From the cell containing the given text, extract its center point as [X, Y] coordinate. 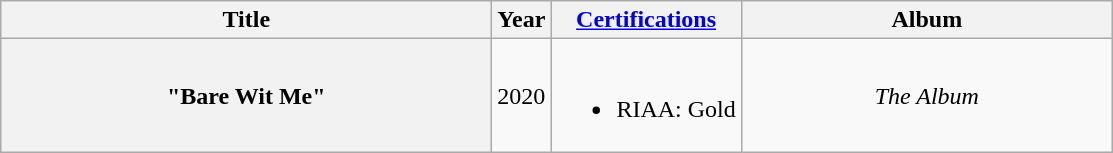
"Bare Wit Me" [246, 96]
Title [246, 20]
RIAA: Gold [646, 96]
Year [522, 20]
2020 [522, 96]
Certifications [646, 20]
Album [926, 20]
The Album [926, 96]
